Provide the (X, Y) coordinate of the cell's center where the given text is located.  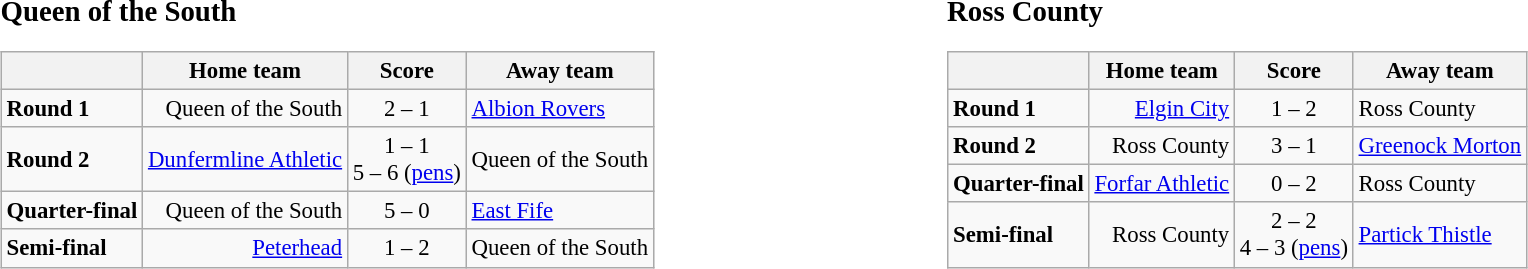
Partick Thistle (1440, 234)
Dunfermline Athletic (246, 160)
Albion Rovers (560, 109)
3 – 1 (1294, 146)
Elgin City (1162, 109)
1 – 15 – 6 (pens) (406, 160)
Greenock Morton (1440, 146)
2 – 1 (406, 109)
0 – 2 (1294, 184)
Forfar Athletic (1162, 184)
East Fife (560, 211)
Peterhead (246, 248)
2 – 24 – 3 (pens) (1294, 234)
5 – 0 (406, 211)
